From the cell containing the given text, extract its center point as (X, Y) coordinate. 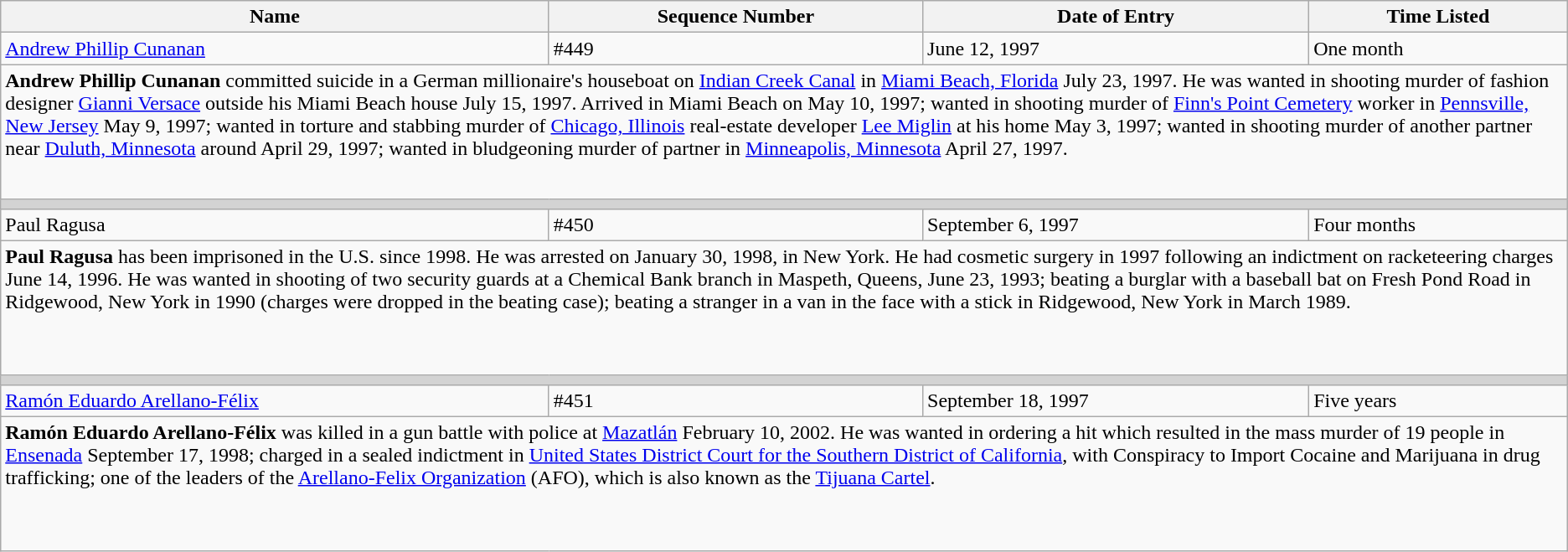
Andrew Phillip Cunanan (275, 49)
Time Listed (1439, 17)
Date of Entry (1116, 17)
Name (275, 17)
Sequence Number (735, 17)
Paul Ragusa (275, 224)
Five years (1439, 400)
June 12, 1997 (1116, 49)
One month (1439, 49)
#450 (735, 224)
Ramón Eduardo Arellano-Félix (275, 400)
#449 (735, 49)
#451 (735, 400)
September 18, 1997 (1116, 400)
September 6, 1997 (1116, 224)
Four months (1439, 224)
